Output the [X, Y] coordinate of the center of the cell containing the given text.  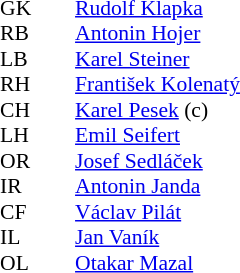
Emil Seifert [158, 135]
CH [19, 110]
František Kolenatý [158, 85]
IR [19, 187]
Karel Steiner [158, 59]
RH [19, 85]
Antonin Hojer [158, 33]
Antonin Janda [158, 187]
OR [19, 161]
Jan Vaník [158, 237]
CF [19, 212]
Karel Pesek (c) [158, 110]
Josef Sedláček [158, 161]
IL [19, 237]
LB [19, 59]
RB [19, 33]
Václav Pilát [158, 212]
LH [19, 135]
